Identify which cell holds the provided text, then report its (X, Y) central coordinate. 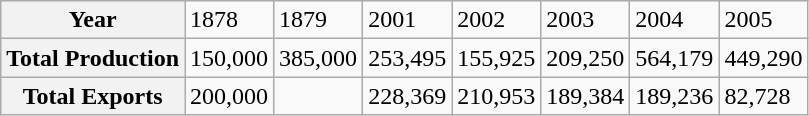
209,250 (586, 58)
Total Production (93, 58)
210,953 (496, 96)
Year (93, 20)
1879 (318, 20)
200,000 (230, 96)
2003 (586, 20)
Total Exports (93, 96)
2001 (408, 20)
150,000 (230, 58)
189,384 (586, 96)
1878 (230, 20)
228,369 (408, 96)
2005 (764, 20)
449,290 (764, 58)
82,728 (764, 96)
2004 (674, 20)
564,179 (674, 58)
155,925 (496, 58)
253,495 (408, 58)
189,236 (674, 96)
385,000 (318, 58)
2002 (496, 20)
